Output the [X, Y] coordinate of the center of the cell containing the given text.  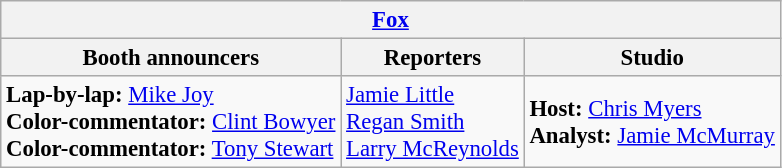
Lap-by-lap: Mike JoyColor-commentator: Clint BowyerColor-commentator: Tony Stewart [171, 122]
Fox [390, 20]
Host: Chris MyersAnalyst: Jamie McMurray [652, 122]
Reporters [432, 58]
Studio [652, 58]
Jamie LittleRegan SmithLarry McReynolds [432, 122]
Booth announcers [171, 58]
